Return (X, Y) of the center of cell containing provided text 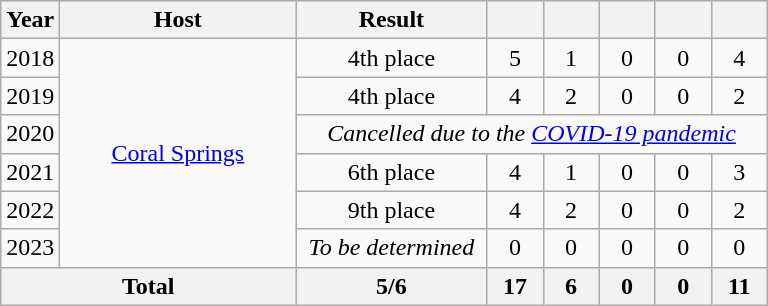
6 (571, 286)
3 (739, 172)
2022 (30, 210)
2020 (30, 134)
5 (515, 58)
Cancelled due to the COVID-19 pandemic (532, 134)
11 (739, 286)
Host (178, 20)
2023 (30, 248)
17 (515, 286)
Coral Springs (178, 153)
Result (392, 20)
6th place (392, 172)
Total (148, 286)
2019 (30, 96)
5/6 (392, 286)
9th place (392, 210)
To be determined (392, 248)
Year (30, 20)
2018 (30, 58)
2021 (30, 172)
